Locate the cell with the specified text and output its (x, y) center coordinate. 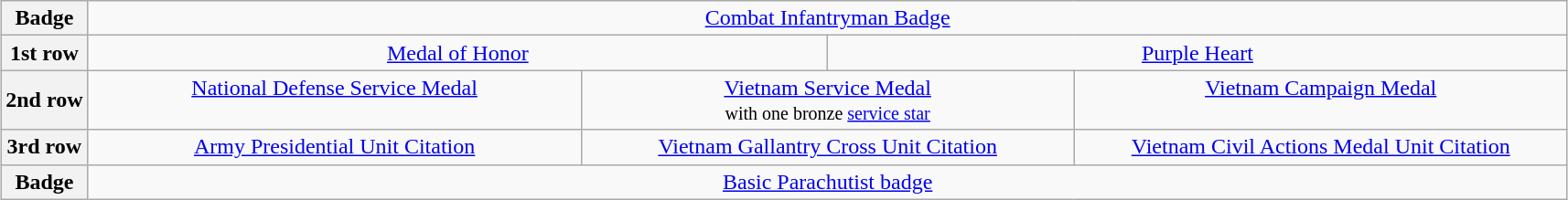
Purple Heart (1198, 53)
2nd row (44, 100)
1st row (44, 53)
3rd row (44, 147)
Vietnam Campaign Medal (1321, 100)
Vietnam Gallantry Cross Unit Citation (827, 147)
Basic Parachutist badge (827, 182)
Army Presidential Unit Citation (335, 147)
Vietnam Civil Actions Medal Unit Citation (1321, 147)
Vietnam Service Medalwith one bronze service star (827, 100)
National Defense Service Medal (335, 100)
Medal of Honor (457, 53)
Combat Infantryman Badge (827, 18)
